Return [X, Y] of the center of cell containing provided text 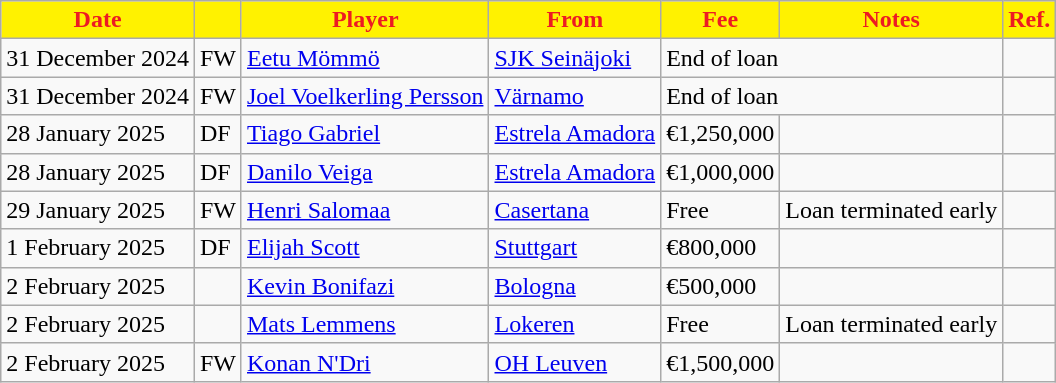
Kevin Bonifazi [365, 286]
€800,000 [720, 248]
Bologna [575, 286]
1 February 2025 [98, 248]
29 January 2025 [98, 210]
From [575, 20]
Henri Salomaa [365, 210]
Player [365, 20]
Värnamo [575, 96]
€1,250,000 [720, 134]
OH Leuven [575, 362]
Joel Voelkerling Persson [365, 96]
Eetu Mömmö [365, 58]
Tiago Gabriel [365, 134]
Ref. [1030, 20]
Mats Lemmens [365, 324]
Notes [892, 20]
€500,000 [720, 286]
Elijah Scott [365, 248]
Danilo Veiga [365, 172]
€1,000,000 [720, 172]
Stuttgart [575, 248]
SJK Seinäjoki [575, 58]
Date [98, 20]
Casertana [575, 210]
Fee [720, 20]
€1,500,000 [720, 362]
Lokeren [575, 324]
Konan N'Dri [365, 362]
